Detect which cell encompasses the target text, then output its (X, Y) center coordinate. 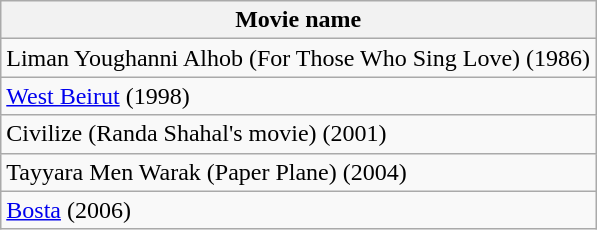
Tayyara Men Warak (Paper Plane) (2004) (298, 172)
Movie name (298, 20)
Bosta (2006) (298, 210)
Liman Youghanni Alhob (For Those Who Sing Love) (1986) (298, 58)
Civilize (Randa Shahal's movie) (2001) (298, 134)
West Beirut (1998) (298, 96)
